Find where the given text appears and provide that cell's center as [x, y] coordinate. 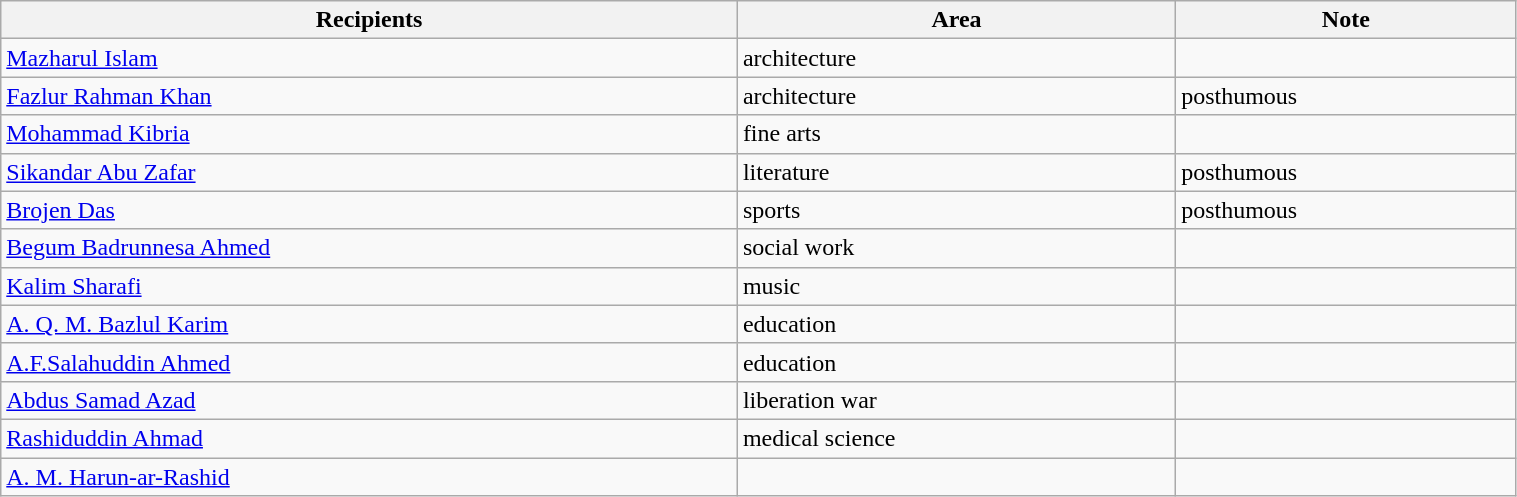
Area [956, 20]
Begum Badrunnesa Ahmed [370, 248]
A. Q. M. Bazlul Karim [370, 324]
Recipients [370, 20]
Sikandar Abu Zafar [370, 172]
sports [956, 210]
Abdus Samad Azad [370, 400]
Brojen Das [370, 210]
music [956, 286]
Mazharul Islam [370, 58]
Note [1346, 20]
liberation war [956, 400]
A.F.Salahuddin Ahmed [370, 362]
literature [956, 172]
social work [956, 248]
Rashiduddin Ahmad [370, 438]
A. M. Harun-ar-Rashid [370, 477]
medical science [956, 438]
Kalim Sharafi [370, 286]
Mohammad Kibria [370, 134]
fine arts [956, 134]
Fazlur Rahman Khan [370, 96]
